Extract the [X, Y] coordinate from the center of the cell holding the provided text.  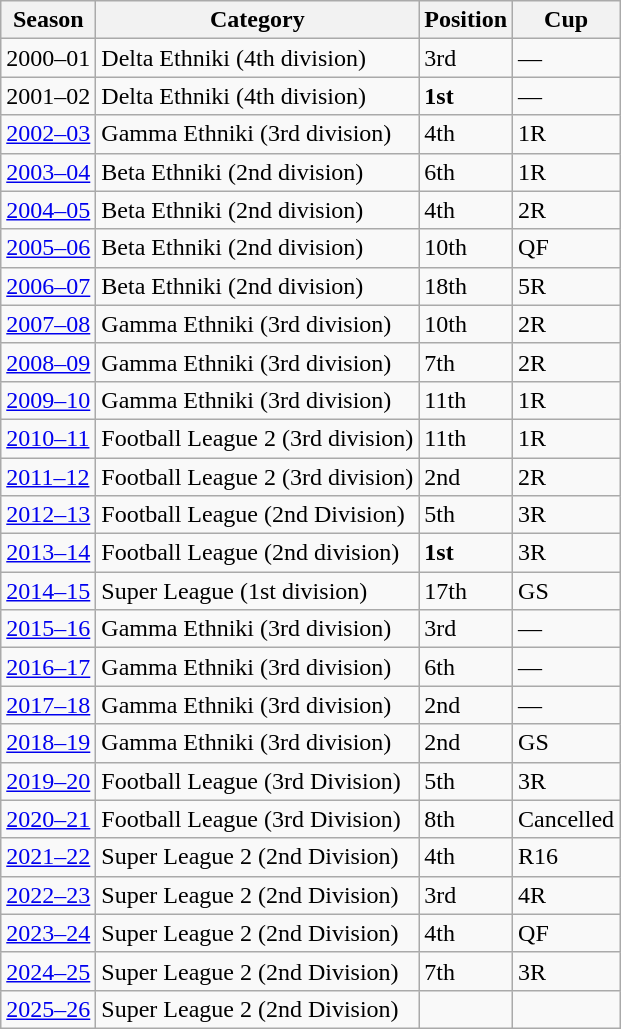
Football League (2nd division) [258, 553]
Cup [566, 20]
8th [466, 819]
4R [566, 895]
2010–11 [48, 438]
Super League (1st division) [258, 591]
Football League (2nd Division) [258, 515]
2002–03 [48, 134]
2003–04 [48, 172]
2016–17 [48, 667]
2024–25 [48, 971]
2020–21 [48, 819]
2008–09 [48, 362]
2017–18 [48, 705]
2021–22 [48, 857]
Category [258, 20]
18th [466, 286]
2023–24 [48, 933]
2014–15 [48, 591]
2011–12 [48, 477]
2000–01 [48, 58]
2004–05 [48, 210]
2015–16 [48, 629]
2005–06 [48, 248]
2007–08 [48, 324]
2009–10 [48, 400]
2013–14 [48, 553]
5R [566, 286]
2025–26 [48, 1009]
2006–07 [48, 286]
2018–19 [48, 743]
Cancelled [566, 819]
Season [48, 20]
2001–02 [48, 96]
17th [466, 591]
Position [466, 20]
2022–23 [48, 895]
2012–13 [48, 515]
2019–20 [48, 781]
R16 [566, 857]
